Scan for the cell matching the given text and deliver its (X, Y) coordinate at center. 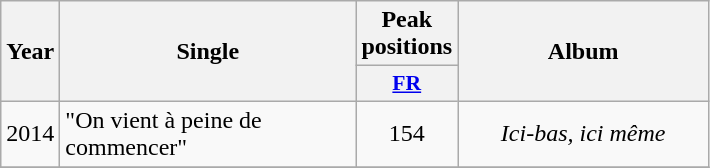
2014 (30, 134)
154 (407, 134)
Album (584, 52)
Year (30, 52)
"On vient à peine de commencer" (208, 134)
Peak positions (407, 34)
Ici-bas, ici même (584, 134)
FR (407, 84)
Single (208, 52)
